Identify which cell holds the provided text, then report its (X, Y) central coordinate. 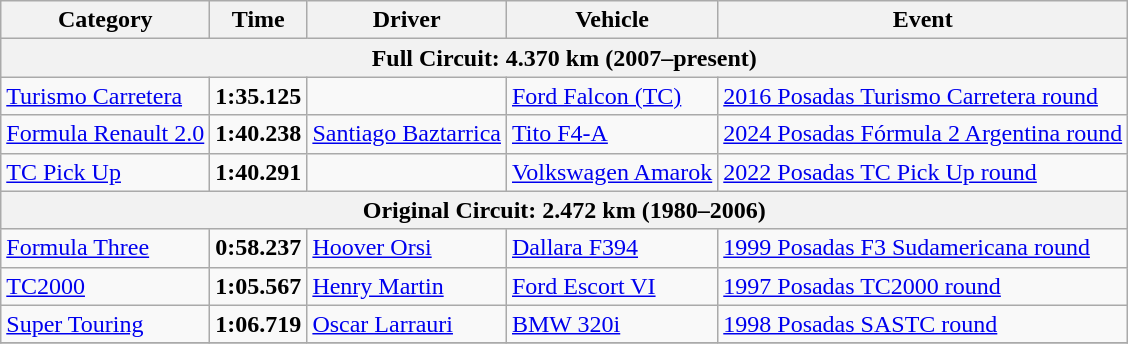
1997 Posadas TC2000 round (923, 286)
Turismo Carretera (106, 96)
Vehicle (612, 20)
TC Pick Up (106, 172)
TC2000 (106, 286)
1:35.125 (258, 96)
2024 Posadas Fórmula 2 Argentina round (923, 134)
Ford Escort VI (612, 286)
Volkswagen Amarok (612, 172)
Tito F4-A (612, 134)
Full Circuit: 4.370 km (2007–present) (564, 58)
Driver (407, 20)
1:06.719 (258, 324)
Original Circuit: 2.472 km (1980–2006) (564, 210)
1998 Posadas SASTC round (923, 324)
Event (923, 20)
1999 Posadas F3 Sudamericana round (923, 248)
1:40.238 (258, 134)
Oscar Larrauri (407, 324)
Time (258, 20)
Ford Falcon (TC) (612, 96)
2022 Posadas TC Pick Up round (923, 172)
2016 Posadas Turismo Carretera round (923, 96)
Category (106, 20)
0:58.237 (258, 248)
Hoover Orsi (407, 248)
1:05.567 (258, 286)
Formula Renault 2.0 (106, 134)
Formula Three (106, 248)
Dallara F394 (612, 248)
1:40.291 (258, 172)
Super Touring (106, 324)
Santiago Baztarrica (407, 134)
Henry Martin (407, 286)
BMW 320i (612, 324)
